Extract the [x, y] coordinate from the center of the cell holding the provided text.  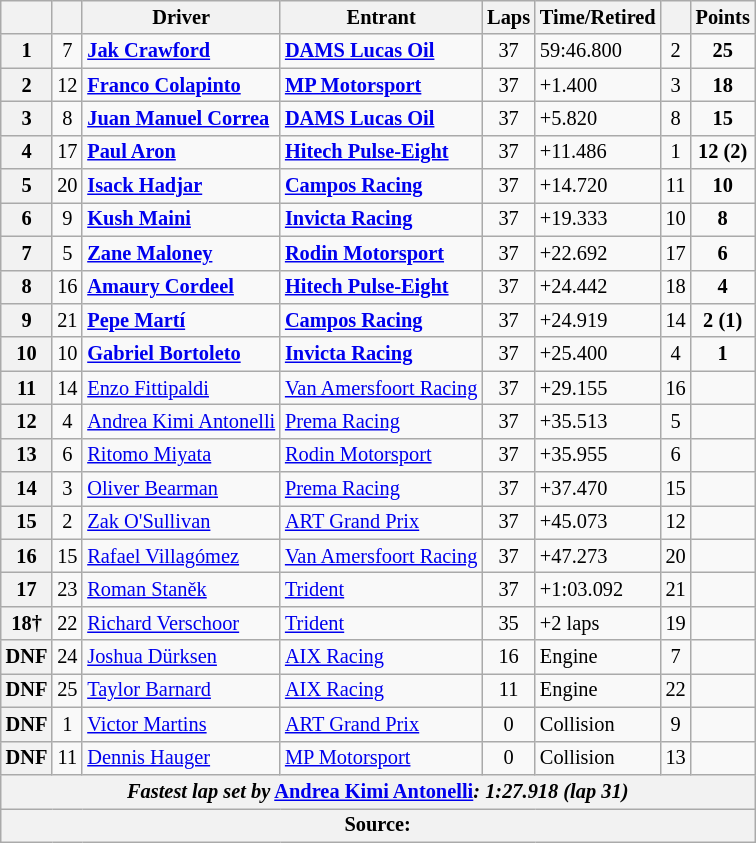
+19.333 [598, 219]
+24.442 [598, 287]
35 [508, 623]
Rafael Villagómez [181, 556]
Oliver Bearman [181, 489]
+11.486 [598, 152]
Paul Aron [181, 152]
+47.273 [598, 556]
+24.919 [598, 320]
Time/Retired [598, 17]
+5.820 [598, 118]
2 (1) [723, 320]
Driver [181, 17]
+45.073 [598, 522]
Zak O'Sullivan [181, 522]
Roman Staněk [181, 589]
+35.513 [598, 421]
Zane Maloney [181, 253]
Victor Martins [181, 724]
Enzo Fittipaldi [181, 388]
Dennis Hauger [181, 758]
+1:03.092 [598, 589]
19 [676, 623]
23 [67, 589]
+35.955 [598, 455]
18† [27, 623]
Laps [508, 17]
Ritomo Miyata [181, 455]
Taylor Barnard [181, 690]
Source: [378, 825]
Entrant [381, 17]
+22.692 [598, 253]
+2 laps [598, 623]
Pepe Martí [181, 320]
Andrea Kimi Antonelli [181, 421]
Amaury Cordeel [181, 287]
+25.400 [598, 354]
Richard Verschoor [181, 623]
Kush Maini [181, 219]
Points [723, 17]
24 [67, 657]
Isack Hadjar [181, 186]
Gabriel Bortoleto [181, 354]
59:46.800 [598, 51]
+29.155 [598, 388]
Joshua Dürksen [181, 657]
12 (2) [723, 152]
+37.470 [598, 489]
Fastest lap set by Andrea Kimi Antonelli: 1:27.918 (lap 31) [378, 791]
+14.720 [598, 186]
Jak Crawford [181, 51]
Juan Manuel Correa [181, 118]
Franco Colapinto [181, 85]
+1.400 [598, 85]
